Provide the [X, Y] coordinate of the cell's center where the given text is located.  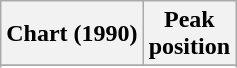
Chart (1990) [72, 34]
Peakposition [189, 34]
